Output the (X, Y) coordinate of the center of the cell containing the given text.  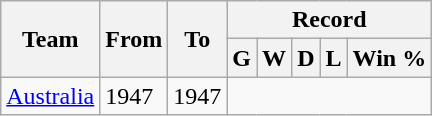
D (306, 58)
Australia (50, 96)
From (134, 39)
Record (330, 20)
Win % (390, 58)
L (334, 58)
G (242, 58)
To (198, 39)
W (274, 58)
Team (50, 39)
